Return [x, y] of the center of cell containing provided text 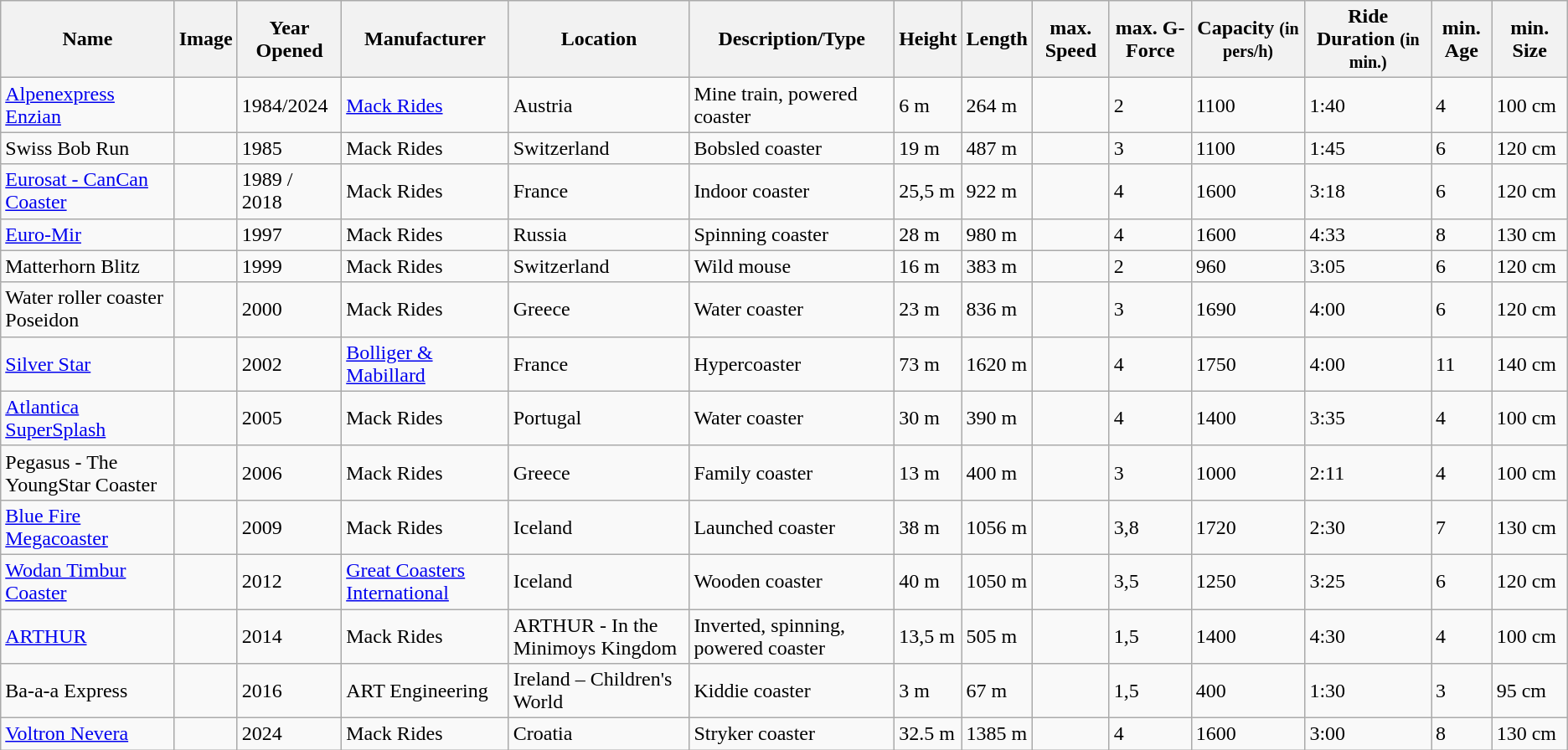
7 [1462, 527]
3:18 [1369, 191]
max. G-Force [1150, 39]
4:33 [1369, 234]
67 m [997, 691]
73 m [928, 363]
1999 [289, 266]
Atlantica SuperSplash [87, 419]
13,5 m [928, 636]
400 [1248, 691]
400 m [997, 472]
Matterhorn Blitz [87, 266]
Kiddie coaster [792, 691]
922 m [997, 191]
4:30 [1369, 636]
2006 [289, 472]
Capacity (in pers/h) [1248, 39]
1750 [1248, 363]
Description/Type [792, 39]
min. Age [1462, 39]
2000 [289, 310]
ART Engineering [426, 691]
Indoor coaster [792, 191]
Croatia [599, 734]
Water roller coaster Poseidon [87, 310]
1050 m [997, 581]
2016 [289, 691]
Euro-Mir [87, 234]
2009 [289, 527]
Pegasus - The YoungStar Coaster [87, 472]
1:45 [1369, 148]
383 m [997, 266]
3:05 [1369, 266]
Voltron Nevera [87, 734]
Length [997, 39]
1720 [1248, 527]
6 m [928, 105]
13 m [928, 472]
30 m [928, 419]
1:30 [1369, 691]
Portugal [599, 419]
1989 / 2018 [289, 191]
487 m [997, 148]
ARTHUR - In the Minimoys Kingdom [599, 636]
Ride Duration (in min.) [1369, 39]
980 m [997, 234]
95 cm [1529, 691]
Location [599, 39]
140 cm [1529, 363]
1250 [1248, 581]
16 m [928, 266]
2:30 [1369, 527]
2:11 [1369, 472]
Wodan Timbur Coaster [87, 581]
Eurosat - CanCan Coaster [87, 191]
1000 [1248, 472]
2024 [289, 734]
Family coaster [792, 472]
11 [1462, 363]
Stryker coaster [792, 734]
38 m [928, 527]
3 m [928, 691]
1690 [1248, 310]
3,8 [1150, 527]
Ireland – Children's World [599, 691]
40 m [928, 581]
1985 [289, 148]
Wooden coaster [792, 581]
1:40 [1369, 105]
Alpenexpress Enzian [87, 105]
Bobsled coaster [792, 148]
3:35 [1369, 419]
min. Size [1529, 39]
Image [206, 39]
23 m [928, 310]
960 [1248, 266]
1620 m [997, 363]
Spinning coaster [792, 234]
19 m [928, 148]
390 m [997, 419]
Launched coaster [792, 527]
Year Opened [289, 39]
2012 [289, 581]
2005 [289, 419]
Height [928, 39]
2002 [289, 363]
Blue Fire Megacoaster [87, 527]
Manufacturer [426, 39]
Inverted, spinning, powered coaster [792, 636]
1385 m [997, 734]
3,5 [1150, 581]
264 m [997, 105]
Silver Star [87, 363]
1997 [289, 234]
2014 [289, 636]
3:25 [1369, 581]
32.5 m [928, 734]
Ba-a-a Express [87, 691]
836 m [997, 310]
25,5 m [928, 191]
505 m [997, 636]
Wild mouse [792, 266]
Russia [599, 234]
Great Coasters International [426, 581]
28 m [928, 234]
ARTHUR [87, 636]
3:00 [1369, 734]
Austria [599, 105]
1056 m [997, 527]
Swiss Bob Run [87, 148]
Bolliger & Mabillard [426, 363]
1984/2024 [289, 105]
Mine train, powered coaster [792, 105]
Name [87, 39]
max. Speed [1070, 39]
Hypercoaster [792, 363]
